Find where the given text appears and provide that cell's center as [x, y] coordinate. 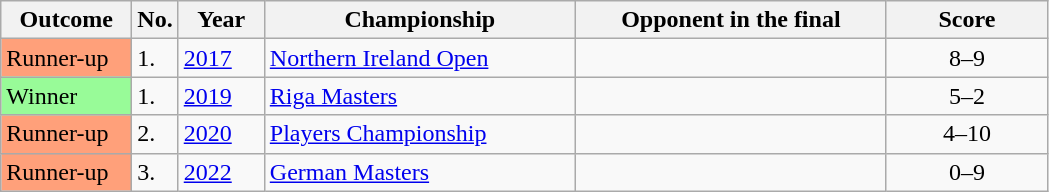
Outcome [66, 20]
Opponent in the final [730, 20]
Northern Ireland Open [420, 58]
No. [155, 20]
Score [966, 20]
Year [221, 20]
Championship [420, 20]
5–2 [966, 96]
Winner [66, 96]
Riga Masters [420, 96]
4–10 [966, 134]
2. [155, 134]
2019 [221, 96]
3. [155, 172]
8–9 [966, 58]
2020 [221, 134]
2022 [221, 172]
0–9 [966, 172]
2017 [221, 58]
Players Championship [420, 134]
German Masters [420, 172]
